Identify which cell holds the provided text, then report its [X, Y] central coordinate. 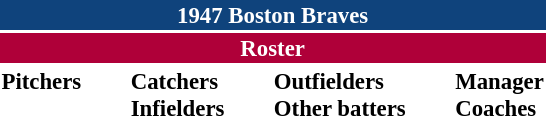
1947 Boston Braves [272, 15]
Roster [272, 48]
